Locate the cell with the specified text and output its [X, Y] center coordinate. 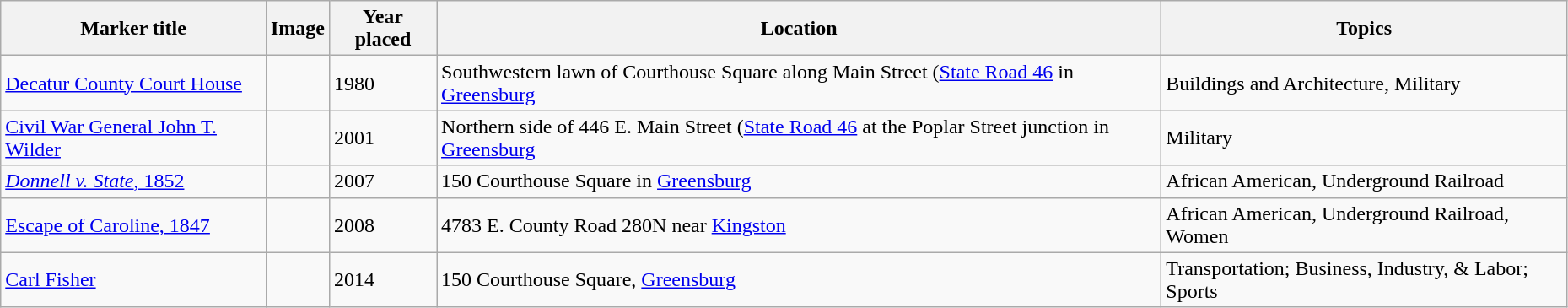
Buildings and Architecture, Military [1365, 83]
2008 [383, 224]
4783 E. County Road 280N near Kingston [800, 224]
Military [1365, 138]
Topics [1365, 29]
2014 [383, 280]
2007 [383, 181]
Donnell v. State, 1852 [133, 181]
Location [800, 29]
Year placed [383, 29]
Escape of Caroline, 1847 [133, 224]
150 Courthouse Square, Greensburg [800, 280]
2001 [383, 138]
Civil War General John T. Wilder [133, 138]
Northern side of 446 E. Main Street (State Road 46 at the Poplar Street junction in Greensburg [800, 138]
Transportation; Business, Industry, & Labor; Sports [1365, 280]
Decatur County Court House [133, 83]
Southwestern lawn of Courthouse Square along Main Street (State Road 46 in Greensburg [800, 83]
African American, Underground Railroad [1365, 181]
African American, Underground Railroad, Women [1365, 224]
Carl Fisher [133, 280]
Marker title [133, 29]
Image [297, 29]
1980 [383, 83]
150 Courthouse Square in Greensburg [800, 181]
